Scan for the cell matching the given text and deliver its [x, y] coordinate at center. 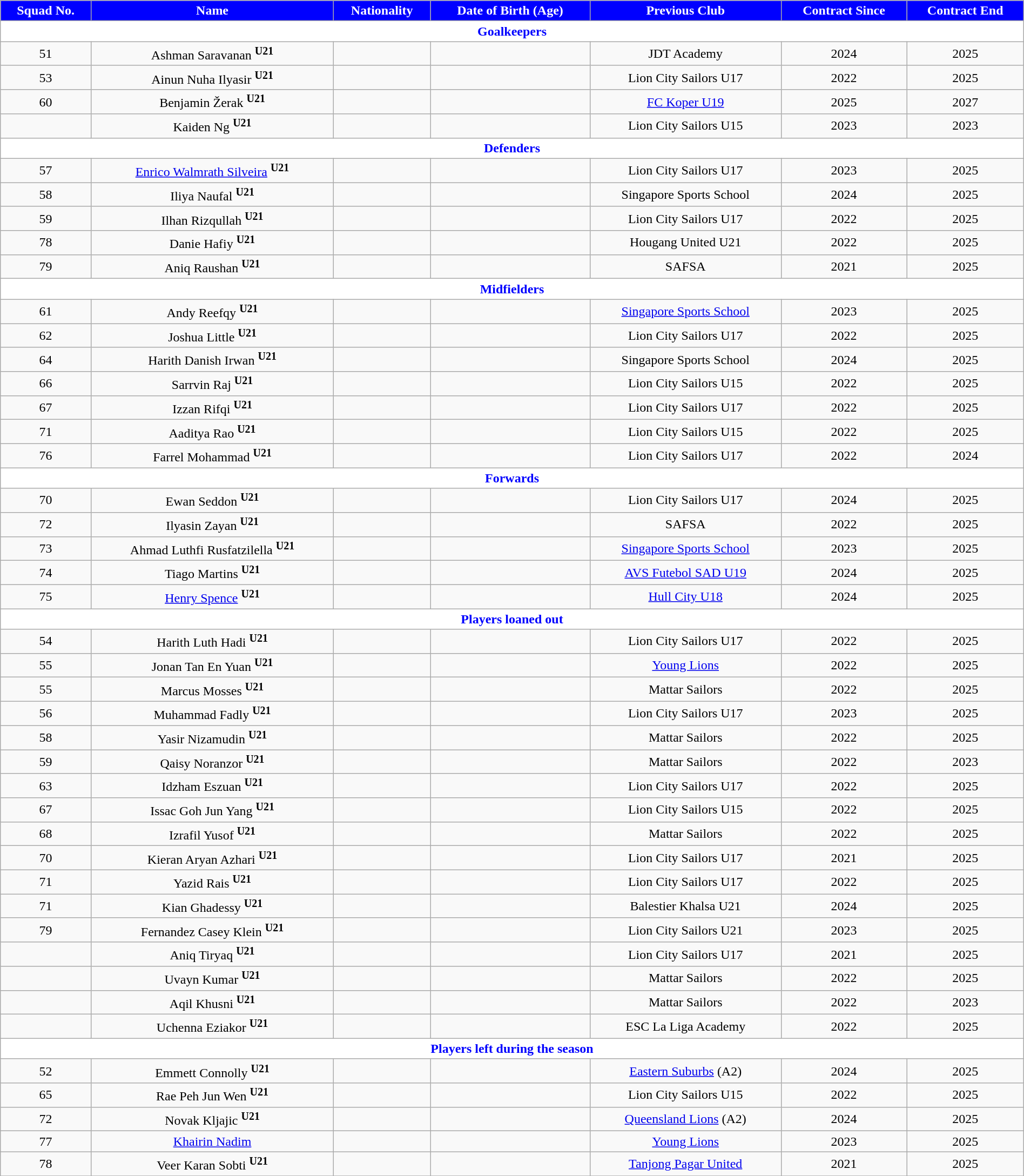
AVS Futebol SAD U19 [685, 573]
63 [46, 785]
Kaiden Ng U21 [212, 126]
56 [46, 713]
Sarrvin Raj U21 [212, 384]
Rae Peh Jun Wen U21 [212, 1096]
Benjamin Žerak U21 [212, 102]
Khairin Nadim [212, 1141]
57 [46, 171]
Forwards [512, 478]
74 [46, 573]
Ewan Seddon U21 [212, 500]
Uchenna Eziakor U21 [212, 1026]
Yasir Nizamudin U21 [212, 738]
Aqil Khusni U21 [212, 1003]
Harith Luth Hadi U21 [212, 642]
Jonan Tan En Yuan U21 [212, 666]
Date of Birth (Age) [510, 11]
73 [46, 549]
Yazid Rais U21 [212, 882]
Balestier Khalsa U21 [685, 906]
Izrafil Yusof U21 [212, 834]
64 [46, 360]
Muhammad Fadly U21 [212, 713]
Goalkeepers [512, 31]
Qaisy Noranzor U21 [212, 762]
Players left during the season [512, 1049]
Aaditya Rao U21 [212, 432]
Uvayn Kumar U21 [212, 979]
Henry Spence U21 [212, 596]
66 [46, 384]
Name [212, 11]
75 [46, 596]
Joshua Little U21 [212, 336]
Idzham Eszuan U21 [212, 785]
JDT Academy [685, 54]
65 [46, 1096]
Contract End [965, 11]
Farrel Mohammad U21 [212, 456]
Ashman Saravanan U21 [212, 54]
Eastern Suburbs (A2) [685, 1071]
51 [46, 54]
Nationality [382, 11]
Aniq Raushan U21 [212, 267]
77 [46, 1141]
Tiago Martins U21 [212, 573]
53 [46, 78]
62 [46, 336]
Ilyasin Zayan U21 [212, 524]
Players loaned out [512, 619]
Fernandez Casey Klein U21 [212, 930]
Novak Kljajic U21 [212, 1119]
54 [46, 642]
Ahmad Luthfi Rusfatzilella U21 [212, 549]
Ilhan Rizqullah U21 [212, 218]
Andy Reefqy U21 [212, 311]
Squad No. [46, 11]
Queensland Lions (A2) [685, 1119]
Aniq Tiryaq U21 [212, 954]
Izzan Rifqi U21 [212, 407]
2027 [965, 102]
Veer Karan Sobti U21 [212, 1164]
Hull City U18 [685, 596]
Kian Ghadessy U21 [212, 906]
61 [46, 311]
Issac Goh Jun Yang U21 [212, 810]
Hougang United U21 [685, 243]
Ainun Nuha Ilyasir U21 [212, 78]
Danie Hafiy U21 [212, 243]
Enrico Walmrath Silveira U21 [212, 171]
76 [46, 456]
60 [46, 102]
ESC La Liga Academy [685, 1026]
Iliya Naufal U21 [212, 194]
Harith Danish Irwan U21 [212, 360]
Kieran Aryan Azhari U21 [212, 858]
Lion City Sailors U21 [685, 930]
Marcus Mosses U21 [212, 689]
52 [46, 1071]
68 [46, 834]
Tanjong Pagar United [685, 1164]
Defenders [512, 148]
Midfielders [512, 289]
FC Koper U19 [685, 102]
Contract Since [844, 11]
Previous Club [685, 11]
Emmett Connolly U21 [212, 1071]
